From the cell containing the given text, extract its center point as [X, Y] coordinate. 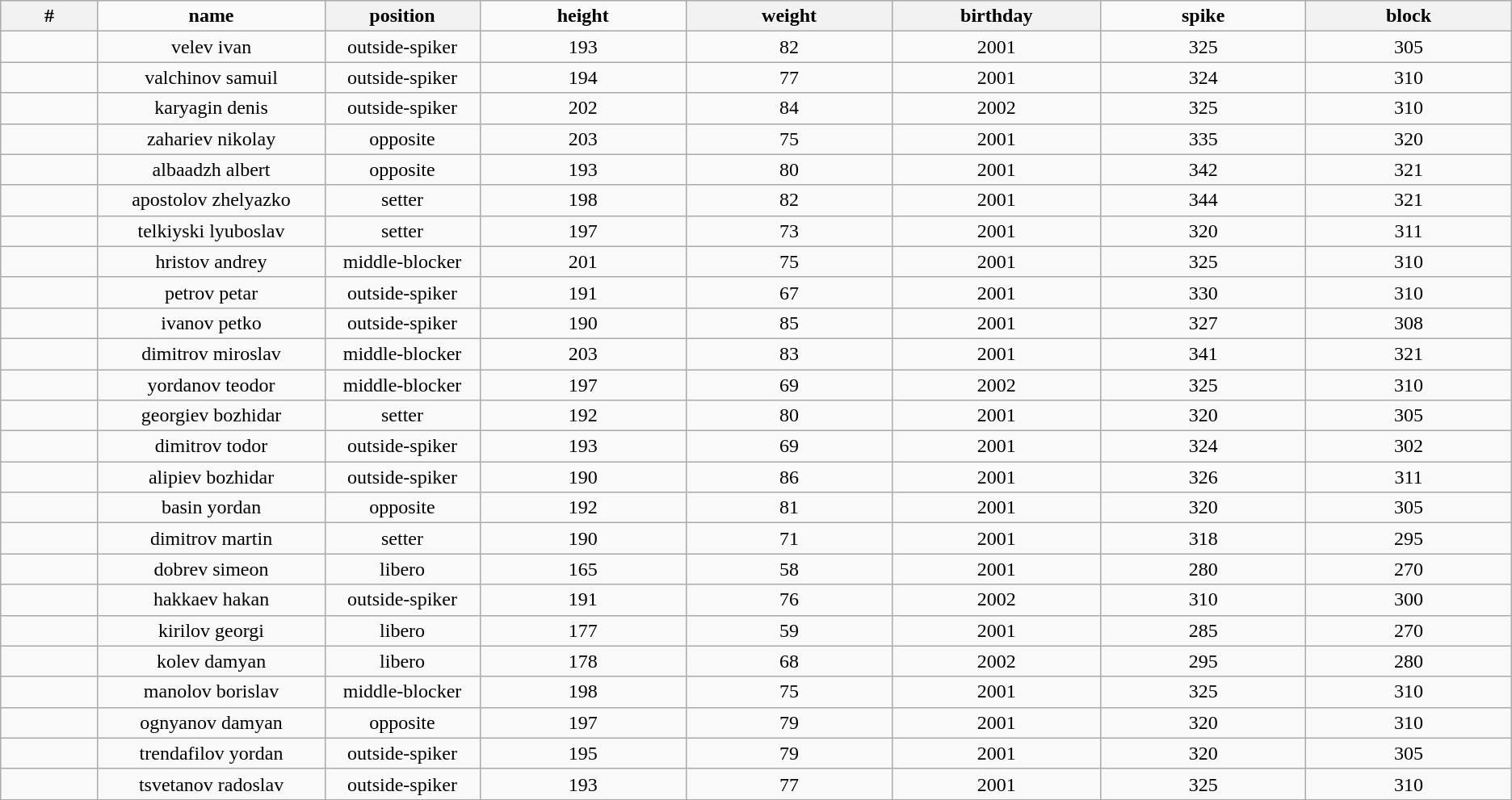
318 [1203, 538]
67 [789, 292]
manolov borislav [212, 692]
tsvetanov radoslav [212, 784]
name [212, 16]
kolev damyan [212, 661]
68 [789, 661]
300 [1409, 600]
position [402, 16]
dimitrov martin [212, 538]
71 [789, 538]
330 [1203, 292]
165 [583, 569]
84 [789, 108]
308 [1409, 323]
178 [583, 661]
202 [583, 108]
zahariev nikolay [212, 139]
karyagin denis [212, 108]
albaadzh albert [212, 170]
yordanov teodor [212, 385]
83 [789, 354]
block [1409, 16]
ivanov petko [212, 323]
341 [1203, 354]
58 [789, 569]
327 [1203, 323]
telkiyski lyuboslav [212, 231]
85 [789, 323]
hristov andrey [212, 262]
302 [1409, 446]
335 [1203, 139]
trendafilov yordan [212, 753]
apostolov zhelyazko [212, 200]
86 [789, 477]
81 [789, 508]
weight [789, 16]
dobrev simeon [212, 569]
birthday [997, 16]
alipiev bozhidar [212, 477]
73 [789, 231]
valchinov samuil [212, 77]
georgiev bozhidar [212, 416]
76 [789, 600]
velev ivan [212, 47]
spike [1203, 16]
344 [1203, 200]
195 [583, 753]
342 [1203, 170]
59 [789, 630]
# [49, 16]
194 [583, 77]
201 [583, 262]
285 [1203, 630]
ognyanov damyan [212, 723]
hakkaev hakan [212, 600]
dimitrov todor [212, 446]
dimitrov miroslav [212, 354]
326 [1203, 477]
basin yordan [212, 508]
petrov petar [212, 292]
height [583, 16]
177 [583, 630]
kirilov georgi [212, 630]
